Extract the (x, y) coordinate from the center of the cell holding the provided text.  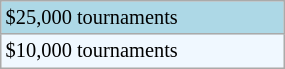
$25,000 tournaments (142, 17)
$10,000 tournaments (142, 51)
